Identify which cell holds the provided text, then report its [x, y] central coordinate. 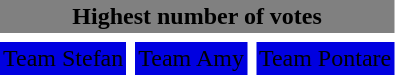
Team Stefan [63, 58]
Team Amy [191, 58]
Team Pontare [325, 58]
Highest number of votes [197, 16]
